Capture the cell that displays the provided text and extract its (X, Y) central coordinate. 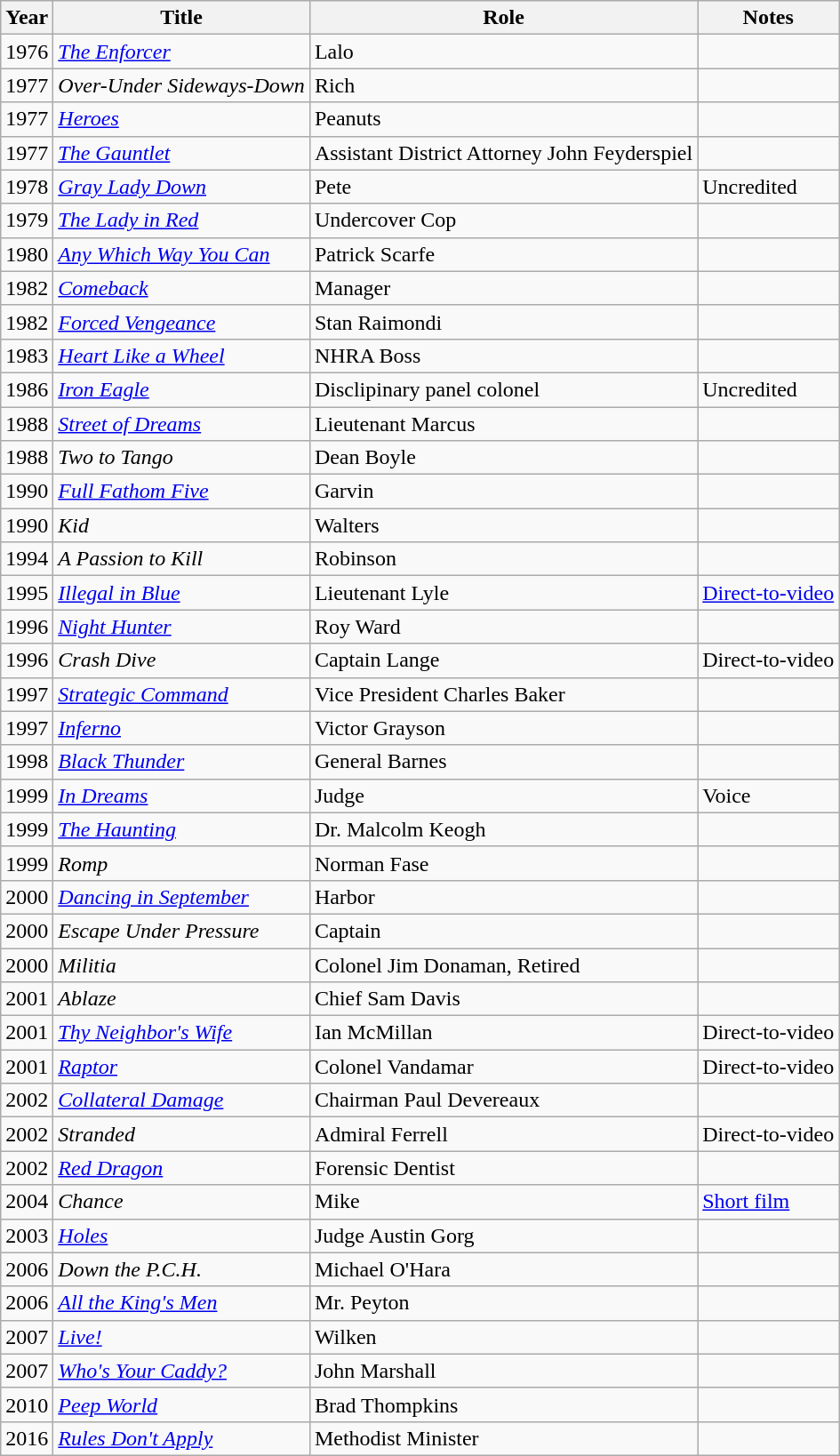
Two to Tango (181, 458)
Comeback (181, 288)
Any Which Way You Can (181, 254)
1978 (27, 187)
Inferno (181, 728)
John Marshall (503, 1371)
Forced Vengeance (181, 322)
Role (503, 18)
Judge (503, 796)
Mr. Peyton (503, 1303)
Stan Raimondi (503, 322)
Illegal in Blue (181, 593)
Ian McMillan (503, 1033)
Judge Austin Gorg (503, 1236)
Heart Like a Wheel (181, 356)
Rich (503, 85)
Black Thunder (181, 762)
Admiral Ferrell (503, 1134)
Live! (181, 1337)
2003 (27, 1236)
Kid (181, 525)
Heroes (181, 119)
Title (181, 18)
Militia (181, 964)
1980 (27, 254)
Assistant District Attorney John Feyderspiel (503, 153)
Dean Boyle (503, 458)
Roy Ward (503, 627)
Peanuts (503, 119)
Patrick Scarfe (503, 254)
Stranded (181, 1134)
Notes (768, 18)
Over-Under Sideways-Down (181, 85)
The Haunting (181, 829)
Brad Thompkins (503, 1404)
Street of Dreams (181, 424)
Vice President Charles Baker (503, 694)
Escape Under Pressure (181, 931)
Chairman Paul Devereaux (503, 1100)
Strategic Command (181, 694)
Captain Lange (503, 660)
Methodist Minister (503, 1438)
Voice (768, 796)
Garvin (503, 492)
The Enforcer (181, 52)
Red Dragon (181, 1168)
Lieutenant Marcus (503, 424)
Norman Fase (503, 863)
A Passion to Kill (181, 559)
1983 (27, 356)
Romp (181, 863)
Mike (503, 1202)
Ablaze (181, 999)
Robinson (503, 559)
1998 (27, 762)
Holes (181, 1236)
Night Hunter (181, 627)
1994 (27, 559)
Harbor (503, 897)
The Lady in Red (181, 220)
Chance (181, 1202)
NHRA Boss (503, 356)
Raptor (181, 1067)
Dr. Malcolm Keogh (503, 829)
Gray Lady Down (181, 187)
Iron Eagle (181, 389)
2010 (27, 1404)
Crash Dive (181, 660)
Collateral Damage (181, 1100)
Dancing in September (181, 897)
Colonel Vandamar (503, 1067)
1995 (27, 593)
Lieutenant Lyle (503, 593)
Disclipinary panel colonel (503, 389)
The Gauntlet (181, 153)
Thy Neighbor's Wife (181, 1033)
Rules Don't Apply (181, 1438)
Down the P.C.H. (181, 1269)
In Dreams (181, 796)
Manager (503, 288)
All the King's Men (181, 1303)
Walters (503, 525)
Forensic Dentist (503, 1168)
General Barnes (503, 762)
1976 (27, 52)
2016 (27, 1438)
Peep World (181, 1404)
2004 (27, 1202)
Pete (503, 187)
Who's Your Caddy? (181, 1371)
Short film (768, 1202)
Colonel Jim Donaman, Retired (503, 964)
1986 (27, 389)
Lalo (503, 52)
Michael O'Hara (503, 1269)
Captain (503, 931)
Wilken (503, 1337)
Year (27, 18)
Victor Grayson (503, 728)
Chief Sam Davis (503, 999)
Full Fathom Five (181, 492)
Undercover Cop (503, 220)
1979 (27, 220)
